For the text-containing cell, return its midpoint in [x, y] coordinate format. 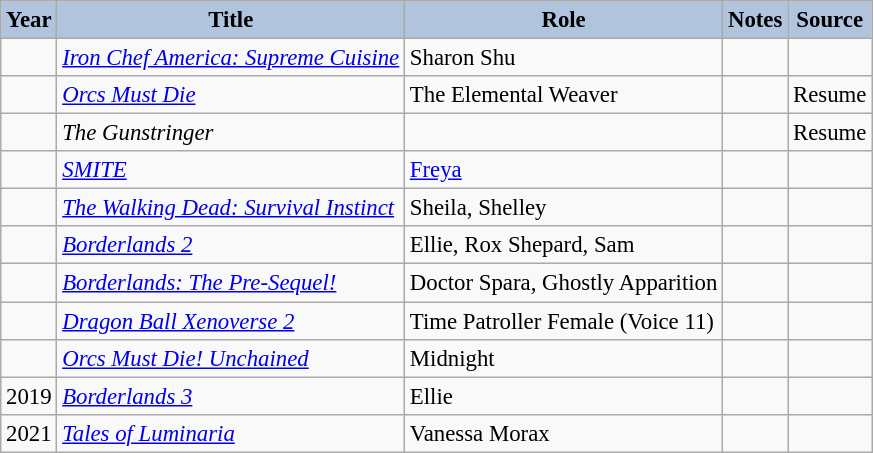
Sheila, Shelley [564, 208]
Source [830, 20]
Doctor Spara, Ghostly Apparition [564, 283]
Iron Chef America: Supreme Cuisine [231, 58]
Title [231, 20]
SMITE [231, 170]
Orcs Must Die [231, 95]
Role [564, 20]
2019 [29, 396]
The Elemental Weaver [564, 95]
The Walking Dead: Survival Instinct [231, 208]
The Gunstringer [231, 133]
Sharon Shu [564, 58]
2021 [29, 433]
Vanessa Morax [564, 433]
Ellie, Rox Shepard, Sam [564, 245]
Dragon Ball Xenoverse 2 [231, 321]
Borderlands: The Pre-Sequel! [231, 283]
Midnight [564, 358]
Tales of Luminaria [231, 433]
Time Patroller Female (Voice 11) [564, 321]
Orcs Must Die! Unchained [231, 358]
Year [29, 20]
Borderlands 3 [231, 396]
Notes [756, 20]
Freya [564, 170]
Ellie [564, 396]
Borderlands 2 [231, 245]
